Return [X, Y] of the center of cell containing provided text 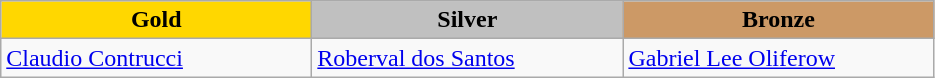
Gold [156, 20]
Gabriel Lee Oliferow [778, 58]
Bronze [778, 20]
Claudio Contrucci [156, 58]
Roberval dos Santos [468, 58]
Silver [468, 20]
